Extract the [X, Y] coordinate from the center of the cell holding the provided text.  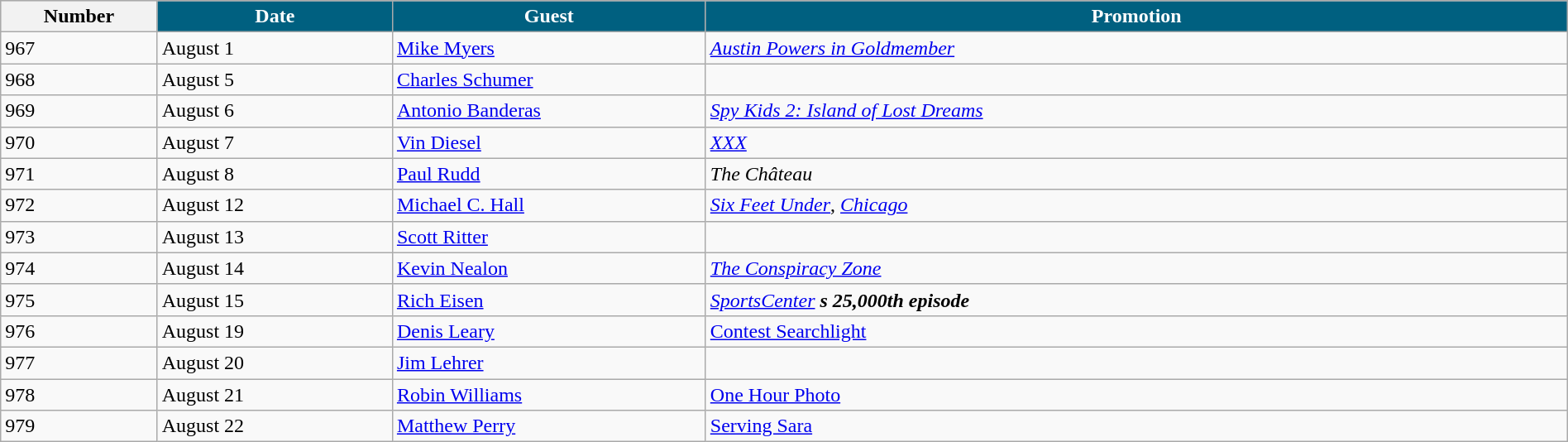
972 [79, 205]
975 [79, 300]
One Hour Photo [1136, 395]
Matthew Perry [549, 426]
974 [79, 268]
Robin Williams [549, 395]
August 7 [275, 142]
Kevin Nealon [549, 268]
971 [79, 174]
Contest Searchlight [1136, 331]
Michael C. Hall [549, 205]
979 [79, 426]
XXX [1136, 142]
August 15 [275, 300]
Six Feet Under, Chicago [1136, 205]
976 [79, 331]
Rich Eisen [549, 300]
August 21 [275, 395]
Jim Lehrer [549, 363]
Number [79, 17]
Paul Rudd [549, 174]
968 [79, 79]
The Château [1136, 174]
978 [79, 395]
977 [79, 363]
August 19 [275, 331]
Austin Powers in Goldmember [1136, 48]
August 8 [275, 174]
Date [275, 17]
Mike Myers [549, 48]
Scott Ritter [549, 237]
Spy Kids 2: Island of Lost Dreams [1136, 111]
Promotion [1136, 17]
The Conspiracy Zone [1136, 268]
Charles Schumer [549, 79]
August 1 [275, 48]
967 [79, 48]
August 12 [275, 205]
August 14 [275, 268]
969 [79, 111]
August 22 [275, 426]
Vin Diesel [549, 142]
970 [79, 142]
August 5 [275, 79]
SportsCenter s 25,000th episode [1136, 300]
Antonio Banderas [549, 111]
August 20 [275, 363]
Serving Sara [1136, 426]
August 6 [275, 111]
Guest [549, 17]
August 13 [275, 237]
Denis Leary [549, 331]
973 [79, 237]
